For the text-containing cell, return its midpoint in (X, Y) coordinate format. 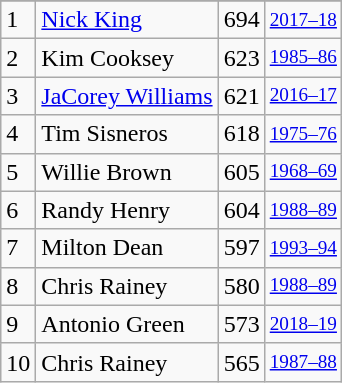
618 (242, 134)
621 (242, 96)
6 (18, 210)
8 (18, 286)
4 (18, 134)
580 (242, 286)
1 (18, 20)
2018–19 (303, 324)
Tim Sisneros (127, 134)
1993–94 (303, 248)
2017–18 (303, 20)
Randy Henry (127, 210)
3 (18, 96)
1968–69 (303, 172)
Milton Dean (127, 248)
Kim Cooksey (127, 58)
597 (242, 248)
Nick King (127, 20)
7 (18, 248)
694 (242, 20)
1975–76 (303, 134)
JaCorey Williams (127, 96)
604 (242, 210)
Antonio Green (127, 324)
623 (242, 58)
2016–17 (303, 96)
1985–86 (303, 58)
565 (242, 362)
9 (18, 324)
Willie Brown (127, 172)
5 (18, 172)
573 (242, 324)
1987–88 (303, 362)
10 (18, 362)
605 (242, 172)
2 (18, 58)
